Identify which cell holds the provided text, then report its [x, y] central coordinate. 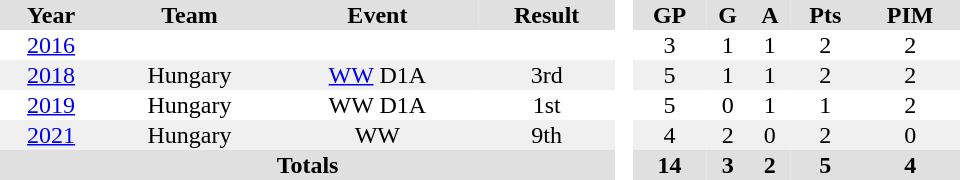
2019 [51, 105]
GP [670, 15]
2018 [51, 75]
2016 [51, 45]
PIM [910, 15]
14 [670, 165]
G [728, 15]
3rd [546, 75]
Totals [308, 165]
Result [546, 15]
9th [546, 135]
2021 [51, 135]
WW [378, 135]
Event [378, 15]
1st [546, 105]
Team [189, 15]
A [770, 15]
Year [51, 15]
Pts [825, 15]
